From the cell containing the given text, extract its center point as [x, y] coordinate. 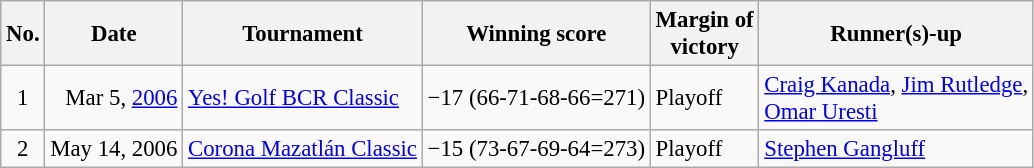
No. [23, 34]
Corona Mazatlán Classic [303, 149]
Winning score [536, 34]
Yes! Golf BCR Classic [303, 98]
Stephen Gangluff [896, 149]
−15 (73-67-69-64=273) [536, 149]
−17 (66-71-68-66=271) [536, 98]
2 [23, 149]
Craig Kanada, Jim Rutledge, Omar Uresti [896, 98]
1 [23, 98]
Margin ofvictory [704, 34]
Mar 5, 2006 [114, 98]
Date [114, 34]
Tournament [303, 34]
May 14, 2006 [114, 149]
Runner(s)-up [896, 34]
